Locate the cell with the specified text and output its (X, Y) center coordinate. 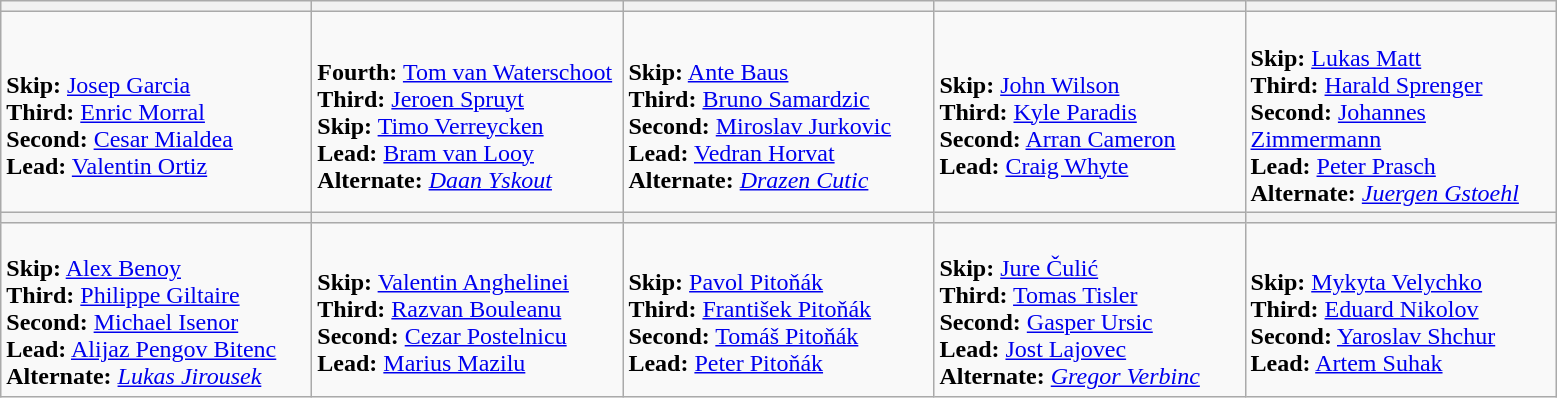
Skip: Lukas Matt Third: Harald Sprenger Second: Johannes Zimmermann Lead: Peter Prasch Alternate: Juergen Gstoehl (1400, 112)
Skip: John Wilson Third: Kyle Paradis Second: Arran Cameron Lead: Craig Whyte (1090, 112)
Skip: Pavol Pitoňák Third: František Pitoňák Second: Tomáš Pitoňák Lead: Peter Pitoňák (778, 310)
Fourth: Tom van Waterschoot Third: Jeroen Spruyt Skip: Timo Verreycken Lead: Bram van Looy Alternate: Daan Yskout (468, 112)
Skip: Alex Benoy Third: Philippe Giltaire Second: Michael Isenor Lead: Alijaz Pengov Bitenc Alternate: Lukas Jirousek (156, 310)
Skip: Valentin Anghelinei Third: Razvan Bouleanu Second: Cezar Postelnicu Lead: Marius Mazilu (468, 310)
Skip: Mykyta Velychko Third: Eduard Nikolov Second: Yaroslav Shchur Lead: Artem Suhak (1400, 310)
Skip: Josep Garcia Third: Enric Morral Second: Cesar Mialdea Lead: Valentin Ortiz (156, 112)
Skip: Ante Baus Third: Bruno Samardzic Second: Miroslav Jurkovic Lead: Vedran Horvat Alternate: Drazen Cutic (778, 112)
Skip: Jure Čulić Third: Tomas Tisler Second: Gasper Ursic Lead: Jost Lajovec Alternate: Gregor Verbinc (1090, 310)
